Return (x, y) of the center of cell containing provided text 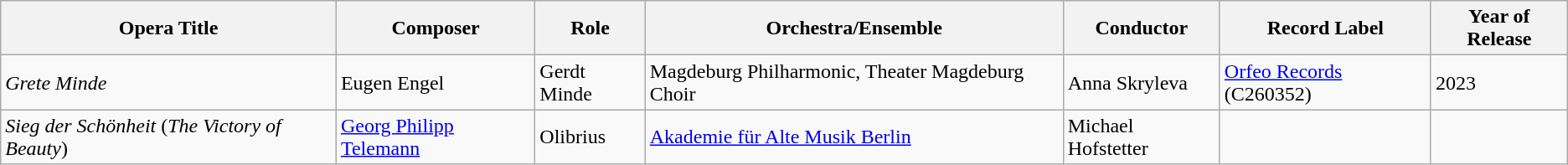
2023 (1499, 82)
Michael Hofstetter (1141, 137)
Magdeburg Philharmonic, Theater Magdeburg Choir (854, 82)
Eugen Engel (436, 82)
Year of Release (1499, 28)
Orfeo Records (C260352) (1325, 82)
Anna Skryleva (1141, 82)
Opera Title (169, 28)
Record Label (1325, 28)
Olibrius (590, 137)
Gerdt Minde (590, 82)
Akademie für Alte Musik Berlin (854, 137)
Composer (436, 28)
Conductor (1141, 28)
Grete Minde (169, 82)
Sieg der Schönheit (The Victory of Beauty) (169, 137)
Role (590, 28)
Orchestra/Ensemble (854, 28)
Georg Philipp Telemann (436, 137)
